Locate the cell with the specified text and output its (X, Y) center coordinate. 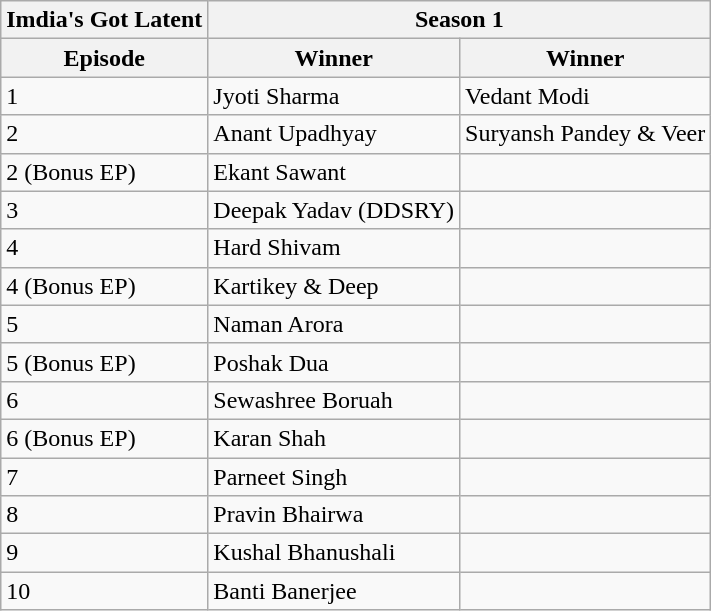
Naman Arora (334, 324)
9 (104, 553)
4 (Bonus EP) (104, 286)
Hard Shivam (334, 248)
Banti Banerjee (334, 591)
1 (104, 96)
Ekant Sawant (334, 172)
5 (104, 324)
Sewashree Boruah (334, 400)
Parneet Singh (334, 477)
Kartikey & Deep (334, 286)
6 (104, 400)
2 (104, 134)
Imdia's Got Latent (104, 20)
Suryansh Pandey & Veer (586, 134)
7 (104, 477)
4 (104, 248)
Vedant Modi (586, 96)
Anant Upadhyay (334, 134)
Kushal Bhanushali (334, 553)
Season 1 (460, 20)
Poshak Dua (334, 362)
3 (104, 210)
5 (Bonus EP) (104, 362)
6 (Bonus EP) (104, 438)
Pravin Bhairwa (334, 515)
Episode (104, 58)
Jyoti Sharma (334, 96)
Deepak Yadav (DDSRY) (334, 210)
Karan Shah (334, 438)
10 (104, 591)
2 (Bonus EP) (104, 172)
8 (104, 515)
